Determine the (x, y) coordinate at the center of the cell enclosing the given text.  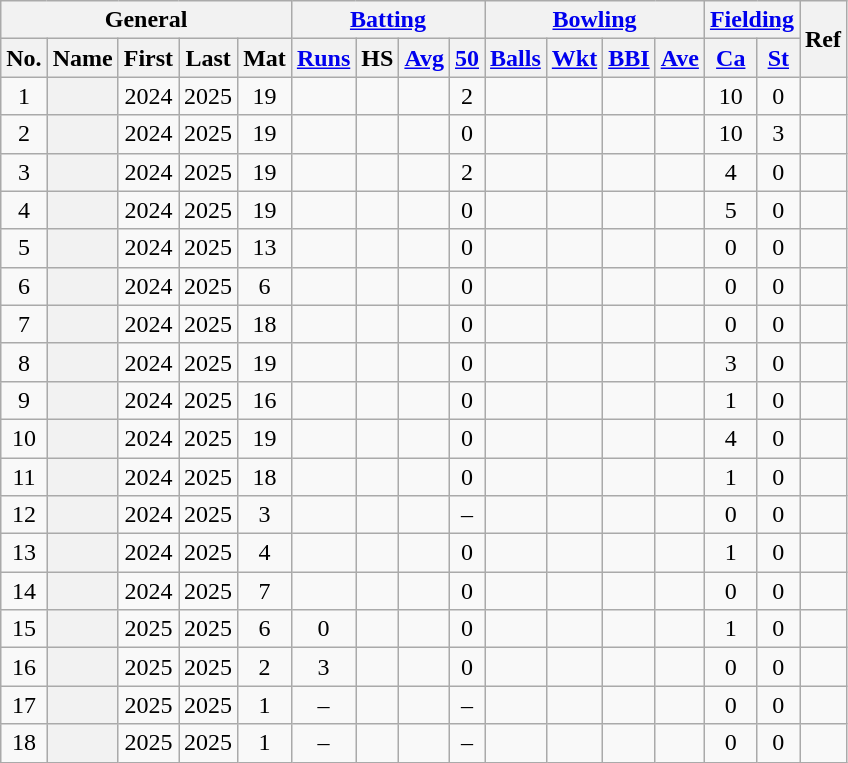
Runs (323, 58)
14 (24, 591)
Name (82, 58)
HS (378, 58)
Wkt (574, 58)
17 (24, 705)
11 (24, 477)
First (148, 58)
Balls (516, 58)
12 (24, 515)
Ca (730, 58)
General (146, 20)
50 (466, 58)
Bowling (595, 20)
9 (24, 400)
Fielding (752, 20)
15 (24, 629)
BBI (629, 58)
Mat (265, 58)
Avg (424, 58)
Ref (824, 39)
St (778, 58)
Ave (680, 58)
8 (24, 362)
Batting (388, 20)
Last (208, 58)
No. (24, 58)
